Capture the cell that displays the provided text and extract its (X, Y) central coordinate. 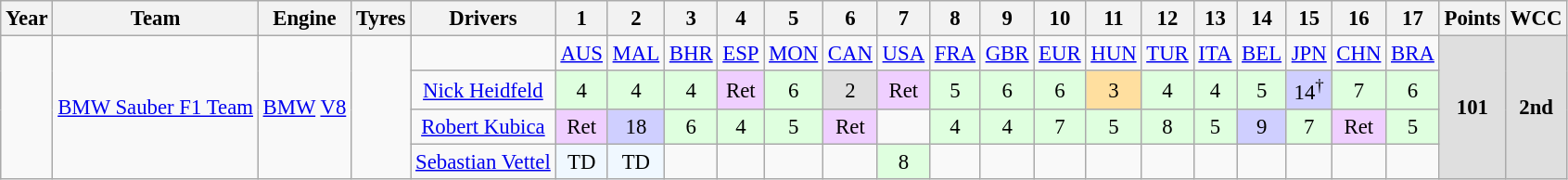
TUR (1167, 54)
ESP (741, 54)
14† (1309, 90)
Points (1472, 19)
JPN (1309, 54)
CAN (851, 54)
CHN (1359, 54)
13 (1215, 19)
Engine (304, 19)
BHR (690, 54)
18 (636, 127)
2nd (1536, 108)
15 (1309, 19)
BMW Sauber F1 Team (156, 108)
10 (1060, 19)
HUN (1114, 54)
ITA (1215, 54)
AUS (581, 54)
17 (1413, 19)
Nick Heidfeld (483, 90)
Year (27, 19)
Robert Kubica (483, 127)
MON (794, 54)
Drivers (483, 19)
GBR (1007, 54)
Tyres (381, 19)
BMW V8 (304, 108)
FRA (955, 54)
1 (581, 19)
11 (1114, 19)
BEL (1262, 54)
14 (1262, 19)
101 (1472, 108)
MAL (636, 54)
USA (903, 54)
16 (1359, 19)
BRA (1413, 54)
12 (1167, 19)
Sebastian Vettel (483, 162)
Team (156, 19)
WCC (1536, 19)
EUR (1060, 54)
